Scan for the cell matching the given text and deliver its [X, Y] coordinate at center. 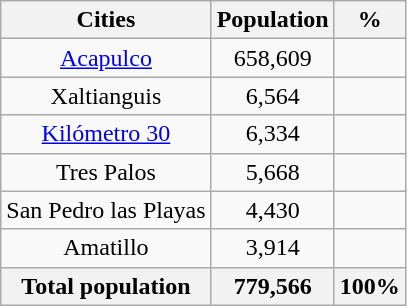
3,914 [272, 248]
5,668 [272, 172]
Population [272, 20]
Acapulco [106, 58]
Total population [106, 286]
Amatillo [106, 248]
100% [370, 286]
Tres Palos [106, 172]
Xaltianguis [106, 96]
6,334 [272, 134]
6,564 [272, 96]
San Pedro las Playas [106, 210]
4,430 [272, 210]
% [370, 20]
Cities [106, 20]
779,566 [272, 286]
Kilómetro 30 [106, 134]
658,609 [272, 58]
